Output the [X, Y] coordinate of the center of the cell containing the given text.  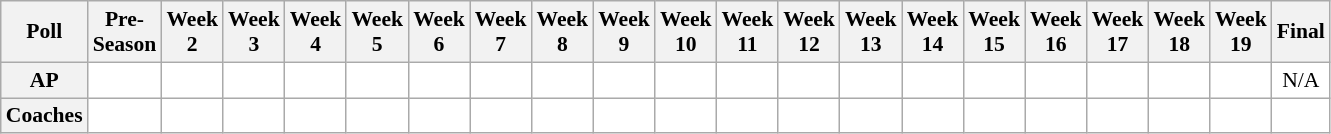
Week11 [748, 32]
Coaches [44, 116]
N/A [1301, 80]
Week16 [1056, 32]
Week7 [501, 32]
Week12 [809, 32]
Week5 [377, 32]
Week9 [624, 32]
Final [1301, 32]
Week18 [1179, 32]
AP [44, 80]
Week2 [192, 32]
Week4 [316, 32]
Week19 [1241, 32]
Week14 [933, 32]
Week17 [1118, 32]
Week13 [871, 32]
Week8 [562, 32]
Week3 [254, 32]
Poll [44, 32]
Week15 [994, 32]
Pre-Season [125, 32]
Week10 [686, 32]
Week6 [439, 32]
